Return the (x, y) coordinate for the center point of the cell that contains the specified text.  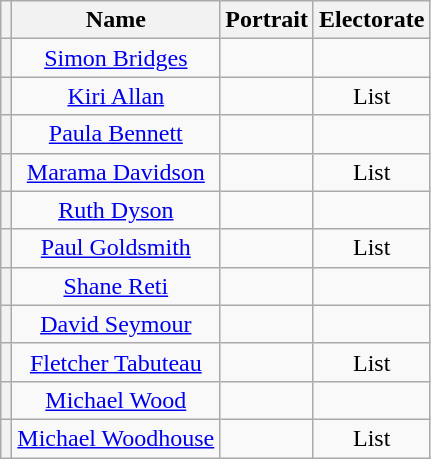
Simon Bridges (116, 58)
Name (116, 20)
Shane Reti (116, 286)
Kiri Allan (116, 96)
Paula Bennett (116, 134)
David Seymour (116, 324)
Electorate (371, 20)
Fletcher Tabuteau (116, 362)
Ruth Dyson (116, 210)
Paul Goldsmith (116, 248)
Marama Davidson (116, 172)
Portrait (267, 20)
Michael Woodhouse (116, 438)
Michael Wood (116, 400)
